Capture the cell that displays the provided text and extract its (X, Y) central coordinate. 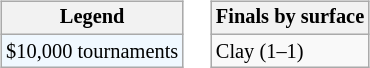
Finals by surface (290, 18)
$10,000 tournaments (92, 51)
Clay (1–1) (290, 51)
Legend (92, 18)
